Return (x, y) of the center of cell containing provided text 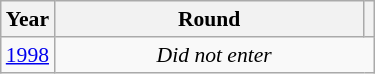
Did not enter (214, 55)
Round (209, 19)
1998 (28, 55)
Year (28, 19)
